Pinpoint the cell where the given text exists, returning its [X, Y] midpoint coordinate. 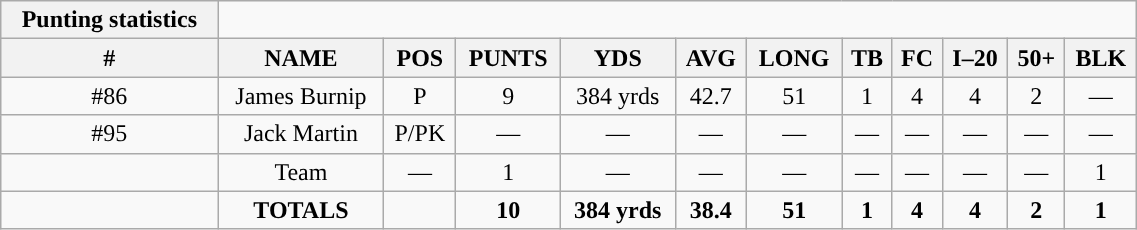
BLK [1101, 58]
Punting statistics [110, 20]
FC [917, 58]
NAME [301, 58]
50+ [1036, 58]
#86 [110, 96]
YDS [618, 58]
PUNTS [508, 58]
AVG [710, 58]
James Burnip [301, 96]
10 [508, 210]
#95 [110, 134]
POS [420, 58]
# [110, 58]
I–20 [975, 58]
38.4 [710, 210]
9 [508, 96]
TB [867, 58]
Jack Martin [301, 134]
TOTALS [301, 210]
P/PK [420, 134]
42.7 [710, 96]
Team [301, 172]
LONG [794, 58]
P [420, 96]
